Search for the cell housing the specified text and yield its (x, y) center coordinate. 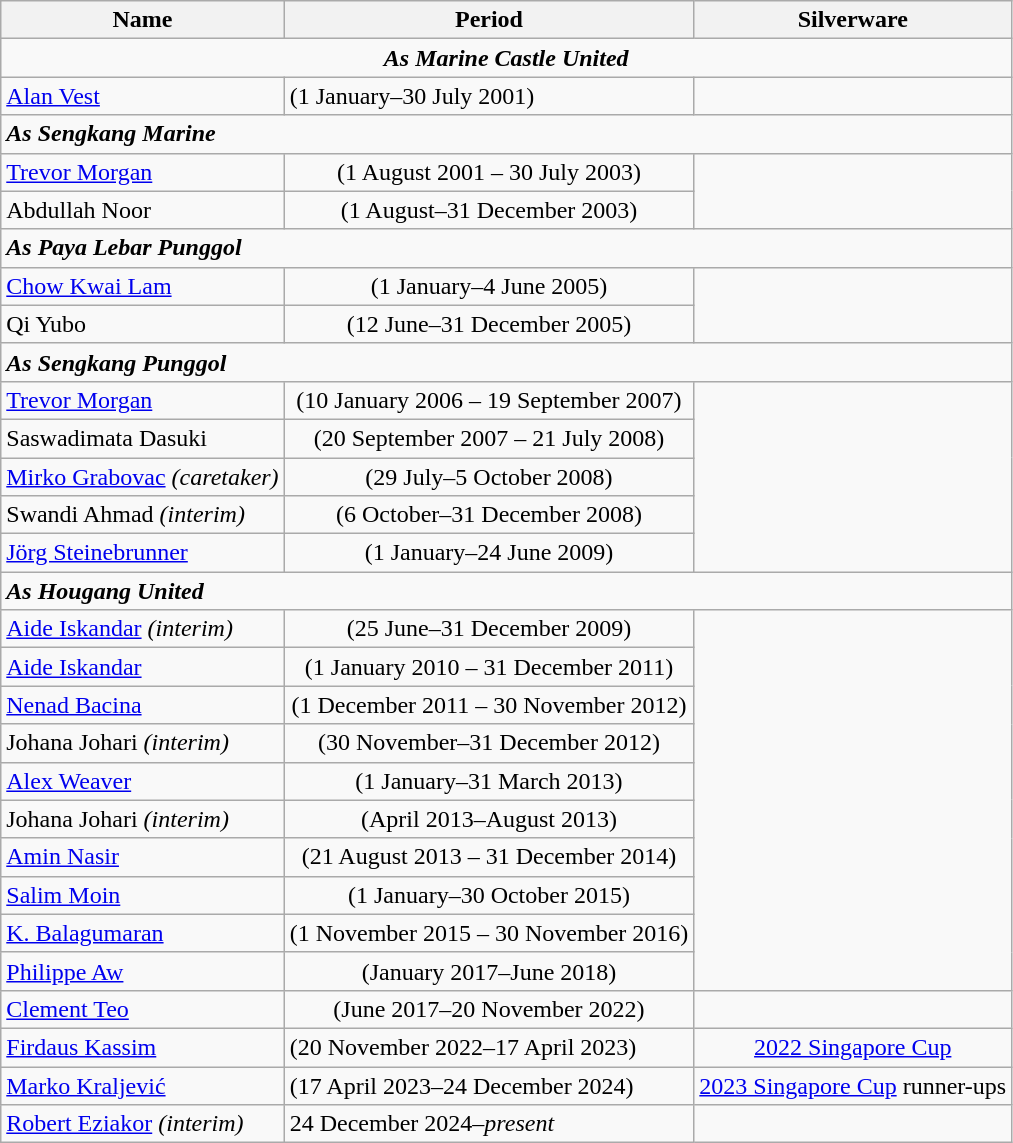
(April 2013–August 2013) (489, 819)
(June 2017–20 November 2022) (489, 1009)
Firdaus Kassim (142, 1047)
As Sengkang Punggol (506, 362)
(30 November–31 December 2012) (489, 743)
Name (142, 20)
(1 January–24 June 2009) (489, 553)
As Marine Castle United (506, 58)
(1 August 2001 – 30 July 2003) (489, 172)
Amin Nasir (142, 857)
Aide Iskandar (142, 667)
Qi Yubo (142, 324)
Clement Teo (142, 1009)
2023 Singapore Cup runner-ups (853, 1085)
(21 August 2013 – 31 December 2014) (489, 857)
(1 November 2015 – 30 November 2016) (489, 933)
As Sengkang Marine (506, 134)
As Paya Lebar Punggol (506, 248)
As Hougang United (506, 591)
Period (489, 20)
Silverware (853, 20)
(January 2017–June 2018) (489, 971)
Marko Kraljević (142, 1085)
24 December 2024–present (489, 1124)
(29 July–5 October 2008) (489, 477)
(1 January–31 March 2013) (489, 781)
K. Balagumaran (142, 933)
Philippe Aw (142, 971)
Abdullah Noor (142, 210)
Mirko Grabovac (caretaker) (142, 477)
(10 January 2006 – 19 September 2007) (489, 400)
(1 December 2011 – 30 November 2012) (489, 705)
Saswadimata Dasuki (142, 438)
Nenad Bacina (142, 705)
Swandi Ahmad (interim) (142, 515)
(25 June–31 December 2009) (489, 629)
(6 October–31 December 2008) (489, 515)
(17 April 2023–24 December 2024) (489, 1085)
Chow Kwai Lam (142, 286)
(12 June–31 December 2005) (489, 324)
Aide Iskandar (interim) (142, 629)
Alan Vest (142, 96)
(1 January–30 October 2015) (489, 895)
(1 August–31 December 2003) (489, 210)
Alex Weaver (142, 781)
(1 January–30 July 2001) (489, 96)
(1 January 2010 – 31 December 2011) (489, 667)
Jörg Steinebrunner (142, 553)
Robert Eziakor (interim) (142, 1124)
(20 November 2022–17 April 2023) (489, 1047)
(20 September 2007 – 21 July 2008) (489, 438)
2022 Singapore Cup (853, 1047)
Salim Moin (142, 895)
(1 January–4 June 2005) (489, 286)
